Determine the [X, Y] coordinate at the center of the cell enclosing the given text.  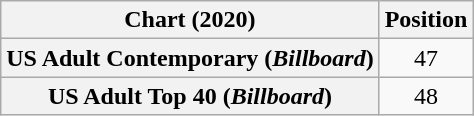
47 [426, 58]
US Adult Top 40 (Billboard) [190, 96]
Position [426, 20]
US Adult Contemporary (Billboard) [190, 58]
48 [426, 96]
Chart (2020) [190, 20]
